Pinpoint the cell where the given text exists, returning its (x, y) midpoint coordinate. 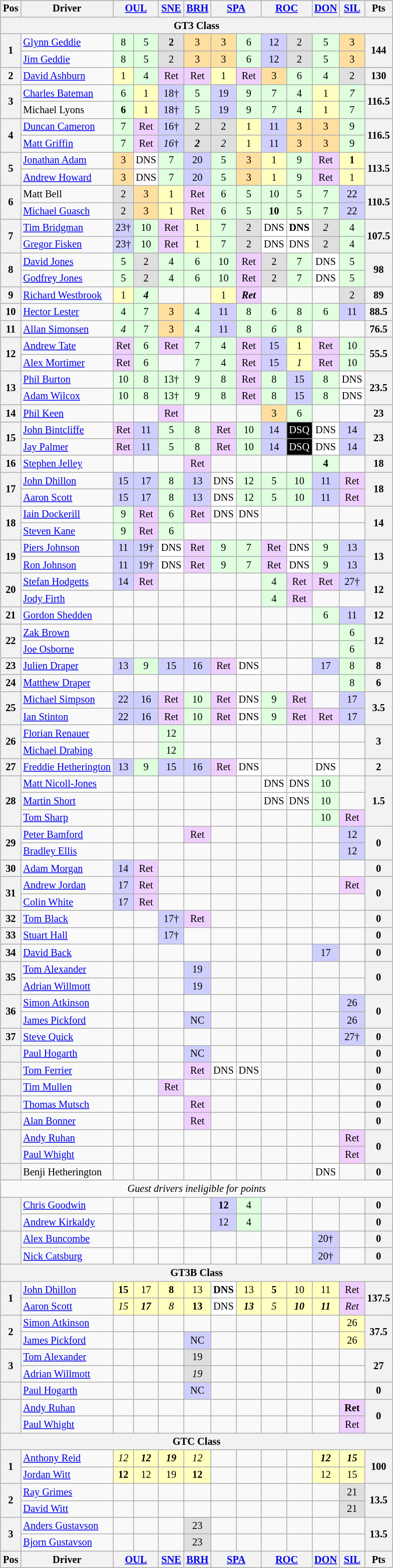
55.5 (378, 355)
Jay Palmer (67, 447)
Matt Griffin (67, 144)
Chris Goodwin (67, 1205)
Adam Morgan (67, 868)
144 (378, 51)
24 (11, 683)
Peter Bamford (67, 835)
Zak Brown (67, 633)
Andrew Tate (67, 346)
Jim Geddie (67, 60)
Thomas Mutsch (67, 1104)
31 (11, 893)
Tom Sharp (67, 818)
Ron Johnson (67, 565)
Benji Hetherington (67, 1172)
Florian Renauer (67, 734)
Charles Bateman (67, 93)
Godfrey Jones (67, 278)
Colin White (67, 902)
Steven Kane (67, 531)
Anders Gustavson (67, 1526)
35 (11, 978)
Alex Mortimer (67, 363)
Stephen Jelley (67, 464)
Tom Ferrier (67, 1071)
110.5 (378, 202)
25 (11, 708)
John Bintcliffe (67, 430)
Martin Short (67, 801)
Stuart Hall (67, 936)
Michael Drabing (67, 751)
32 (11, 919)
Duncan Cameron (67, 127)
Ian Stinton (67, 717)
Tim Mullen (67, 1088)
Richard Westbrook (67, 295)
100 (378, 1466)
34 (11, 953)
Nick Catsburg (67, 1256)
130 (378, 76)
137.5 (378, 1298)
Bradley Ellis (67, 851)
Allan Simonsen (67, 329)
29 (11, 843)
107.5 (378, 236)
Julien Draper (67, 666)
GT3 Class (196, 26)
Ray Grimes (67, 1492)
Freddie Hetherington (67, 767)
Alex Buncombe (67, 1239)
GT3B Class (196, 1273)
Tim Bridgman (67, 228)
37 (11, 1037)
Jody Firth (67, 599)
Guest drivers ineligible for points (196, 1189)
Joe Osborne (67, 650)
1.5 (378, 801)
Glynn Geddie (67, 43)
Stefan Hodgetts (67, 582)
David Witt (67, 1509)
Alan Bonner (67, 1121)
David Jones (67, 261)
Hector Lester (67, 312)
Gregor Fisken (67, 245)
28 (11, 801)
Michael Simpson (67, 700)
3.5 (378, 708)
36 (11, 1012)
33 (11, 936)
Andrew Howard (67, 177)
David Back (67, 953)
Gordon Shedden (67, 615)
Matt Bell (67, 194)
Steve Quick (67, 1037)
Phil Keen (67, 413)
Anthony Reid (67, 1458)
Bjorn Gustavson (67, 1542)
Iain Dockerill (67, 514)
Adam Wilcox (67, 397)
113.5 (378, 169)
Tom Black (67, 919)
Jordan Witt (67, 1475)
Jonathan Adam (67, 161)
David Ashburn (67, 76)
37.5 (378, 1332)
89 (378, 295)
30 (11, 868)
Andrew Jordan (67, 885)
88.5 (378, 312)
23.5 (378, 388)
Michael Guasch (67, 211)
76.5 (378, 329)
Piers Johnson (67, 548)
Matt Nicoll-Jones (67, 784)
Phil Burton (67, 380)
98 (378, 269)
GTC Class (196, 1441)
Matthew Draper (67, 683)
Andrew Kirkaldy (67, 1222)
Michael Lyons (67, 110)
